Return the [x, y] coordinate for the center point of the cell that contains the specified text.  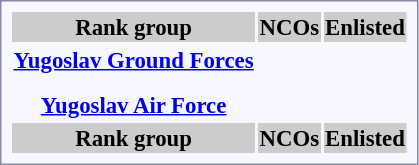
Yugoslav Ground Forces [134, 60]
Yugoslav Air Force [134, 105]
